Provide the (X, Y) coordinate of the cell's center where the given text is located.  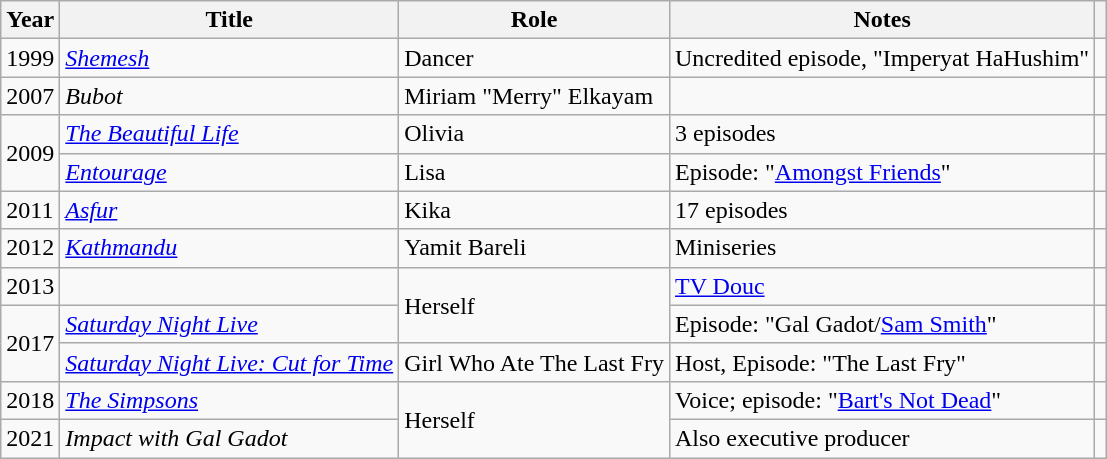
3 episodes (882, 134)
2018 (30, 400)
Dancer (534, 58)
Also executive producer (882, 438)
Impact with Gal Gadot (230, 438)
Title (230, 20)
2013 (30, 286)
Year (30, 20)
1999 (30, 58)
Kathmandu (230, 248)
Olivia (534, 134)
TV Douc (882, 286)
Entourage (230, 172)
Lisa (534, 172)
Host, Episode: "The Last Fry" (882, 362)
Episode: "Gal Gadot/Sam Smith" (882, 324)
Kika (534, 210)
Role (534, 20)
Miniseries (882, 248)
Girl Who Ate The Last Fry (534, 362)
Saturday Night Live: Cut for Time (230, 362)
The Simpsons (230, 400)
Miriam "Merry" Elkayam (534, 96)
2017 (30, 343)
Saturday Night Live (230, 324)
The Beautiful Life (230, 134)
Yamit Bareli (534, 248)
Voice; episode: "Bart's Not Dead" (882, 400)
2012 (30, 248)
2011 (30, 210)
2009 (30, 153)
Uncredited episode, "Imperyat HaHushim" (882, 58)
Episode: "Amongst Friends" (882, 172)
Bubot (230, 96)
2021 (30, 438)
Notes (882, 20)
2007 (30, 96)
17 episodes (882, 210)
Asfur (230, 210)
Shemesh (230, 58)
